Locate the cell with the specified text and output its (x, y) center coordinate. 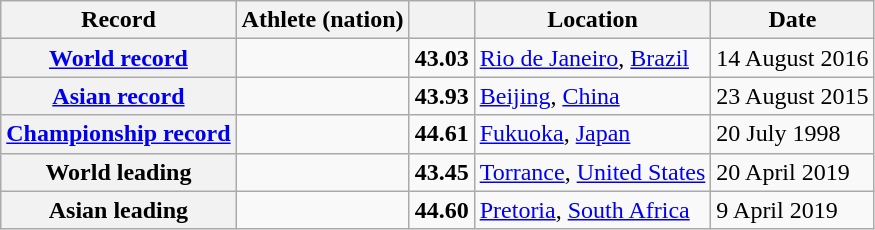
Pretoria, South Africa (592, 210)
44.60 (442, 210)
9 April 2019 (792, 210)
World leading (118, 172)
Torrance, United States (592, 172)
20 July 1998 (792, 134)
Championship record (118, 134)
20 April 2019 (792, 172)
Asian record (118, 96)
Rio de Janeiro, Brazil (592, 58)
World record (118, 58)
43.93 (442, 96)
Fukuoka, Japan (592, 134)
14 August 2016 (792, 58)
44.61 (442, 134)
Athlete (nation) (322, 20)
43.45 (442, 172)
Asian leading (118, 210)
43.03 (442, 58)
Date (792, 20)
Beijing, China (592, 96)
23 August 2015 (792, 96)
Location (592, 20)
Record (118, 20)
